Search for the cell housing the specified text and yield its [X, Y] center coordinate. 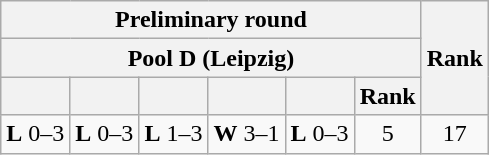
W 3–1 [246, 134]
17 [454, 134]
5 [388, 134]
L 1–3 [174, 134]
Preliminary round [211, 20]
Pool D (Leipzig) [211, 58]
